Locate the cell with the specified text and output its (X, Y) center coordinate. 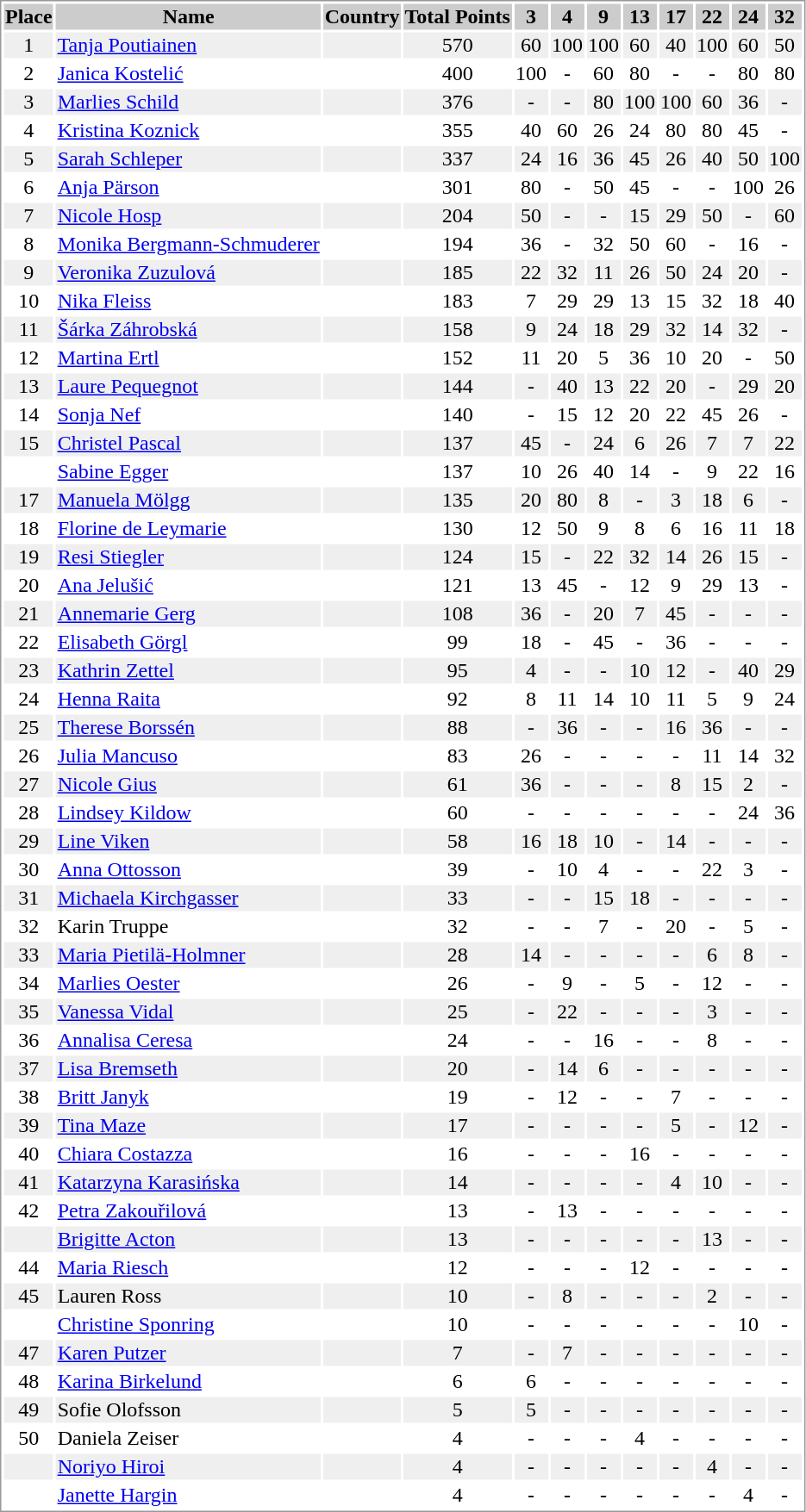
Brigitte Acton (188, 1240)
Manuela Mölgg (188, 501)
Christine Sponring (188, 1324)
Nicole Gius (188, 785)
376 (457, 103)
Chiara Costazza (188, 1154)
Kristina Koznick (188, 130)
Therese Borssén (188, 728)
Veronika Zuzulová (188, 273)
Resi Stiegler (188, 557)
204 (457, 216)
Maria Pietilä-Holmner (188, 955)
570 (457, 46)
Julia Mancuso (188, 756)
183 (457, 301)
34 (28, 983)
Tina Maze (188, 1126)
Karen Putzer (188, 1353)
99 (457, 642)
42 (28, 1210)
Janette Hargin (188, 1495)
Anja Pärson (188, 187)
37 (28, 1069)
Sonja Nef (188, 414)
140 (457, 414)
Martina Ertl (188, 358)
Michaela Kirchgasser (188, 899)
301 (457, 187)
152 (457, 358)
Monika Bergmann-Schmuderer (188, 244)
Annemarie Gerg (188, 614)
Line Viken (188, 842)
Daniela Zeiser (188, 1438)
Britt Janyk (188, 1097)
130 (457, 528)
135 (457, 501)
Sofie Olofsson (188, 1410)
Marlies Schild (188, 103)
58 (457, 842)
35 (28, 1012)
Florine de Leymarie (188, 528)
21 (28, 614)
144 (457, 387)
Name (188, 16)
Janica Kostelić (188, 73)
Nika Fleiss (188, 301)
1 (28, 46)
158 (457, 330)
Tanja Poutiainen (188, 46)
92 (457, 699)
355 (457, 130)
Sabine Egger (188, 471)
49 (28, 1410)
124 (457, 557)
Lindsey Kildow (188, 812)
27 (28, 785)
Total Points (457, 16)
Karina Birkelund (188, 1381)
95 (457, 671)
Anna Ottosson (188, 869)
Katarzyna Karasińska (188, 1183)
47 (28, 1353)
Kathrin Zettel (188, 671)
Country (362, 16)
61 (457, 785)
Annalisa Ceresa (188, 1040)
Christel Pascal (188, 444)
30 (28, 869)
Place (28, 16)
337 (457, 159)
44 (28, 1267)
Elisabeth Görgl (188, 642)
194 (457, 244)
Noriyo Hiroi (188, 1467)
Sarah Schleper (188, 159)
Lauren Ross (188, 1297)
Laure Pequegnot (188, 387)
48 (28, 1381)
41 (28, 1183)
Ana Jelušić (188, 585)
23 (28, 671)
38 (28, 1097)
Šárka Záhrobská (188, 330)
Vanessa Vidal (188, 1012)
185 (457, 273)
Nicole Hosp (188, 216)
Lisa Bremseth (188, 1069)
Maria Riesch (188, 1267)
Petra Zakouřilová (188, 1210)
400 (457, 73)
83 (457, 756)
31 (28, 899)
108 (457, 614)
88 (457, 728)
Marlies Oester (188, 983)
Karin Truppe (188, 926)
121 (457, 585)
Henna Raita (188, 699)
